Provide the (x, y) coordinate of the cell's center where the given text is located.  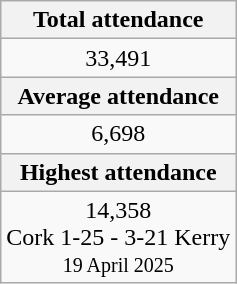
Average attendance (118, 96)
33,491 (118, 58)
14,358 Cork 1-25 - 3-21 Kerry 19 April 2025 (118, 237)
Total attendance (118, 20)
Highest attendance (118, 172)
6,698 (118, 134)
